For the text-containing cell, return its midpoint in (X, Y) coordinate format. 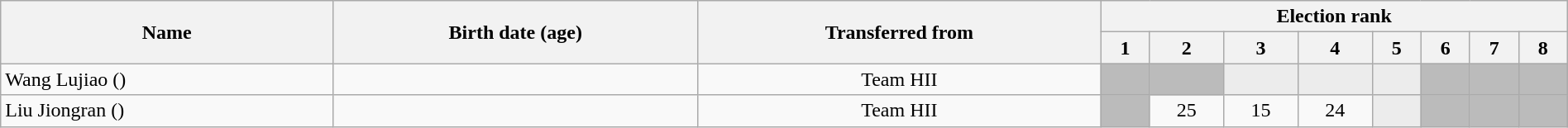
Birth date (age) (516, 32)
Transferred from (900, 32)
7 (1494, 48)
4 (1335, 48)
8 (1543, 48)
2 (1187, 48)
Wang Lujiao () (167, 79)
5 (1396, 48)
6 (1446, 48)
24 (1335, 111)
Liu Jiongran () (167, 111)
3 (1261, 48)
1 (1125, 48)
15 (1261, 111)
Election rank (1334, 17)
Name (167, 32)
25 (1187, 111)
